Determine the (x, y) coordinate at the center of the cell enclosing the given text.  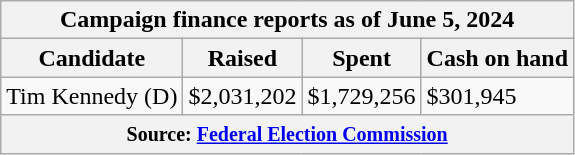
$1,729,256 (362, 96)
Source: Federal Election Commission (288, 134)
Spent (362, 58)
Raised (242, 58)
$2,031,202 (242, 96)
$301,945 (497, 96)
Candidate (92, 58)
Campaign finance reports as of June 5, 2024 (288, 20)
Tim Kennedy (D) (92, 96)
Cash on hand (497, 58)
